Find where the given text appears and provide that cell's center as [X, Y] coordinate. 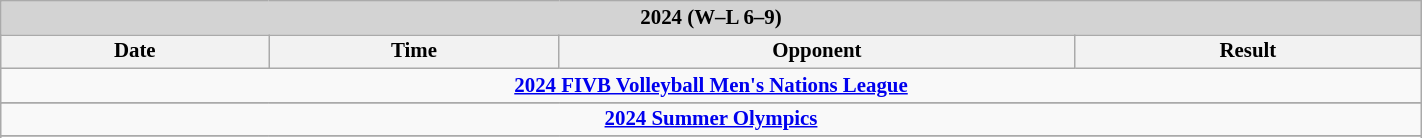
Result [1248, 51]
Opponent [816, 51]
2024 (W–L 6–9) [711, 18]
2024 FIVB Volleyball Men's Nations League [711, 85]
Date [135, 51]
Time [414, 51]
2024 Summer Olympics [711, 119]
